Identify which cell holds the provided text, then report its (X, Y) central coordinate. 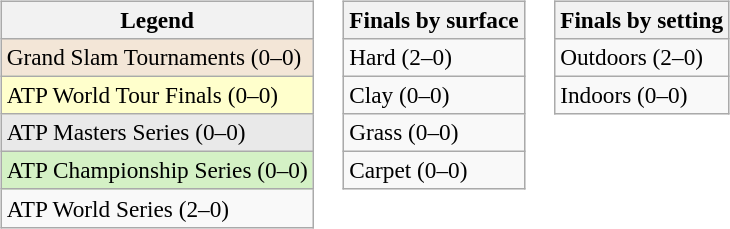
Finals by setting (642, 20)
Clay (0–0) (434, 95)
Hard (2–0) (434, 57)
Outdoors (2–0) (642, 57)
Grand Slam Tournaments (0–0) (157, 57)
Finals by surface (434, 20)
Grass (0–0) (434, 133)
Carpet (0–0) (434, 171)
ATP World Series (2–0) (157, 208)
ATP World Tour Finals (0–0) (157, 95)
Legend (157, 20)
ATP Masters Series (0–0) (157, 133)
ATP Championship Series (0–0) (157, 171)
Indoors (0–0) (642, 95)
